Search for the cell housing the specified text and yield its [X, Y] center coordinate. 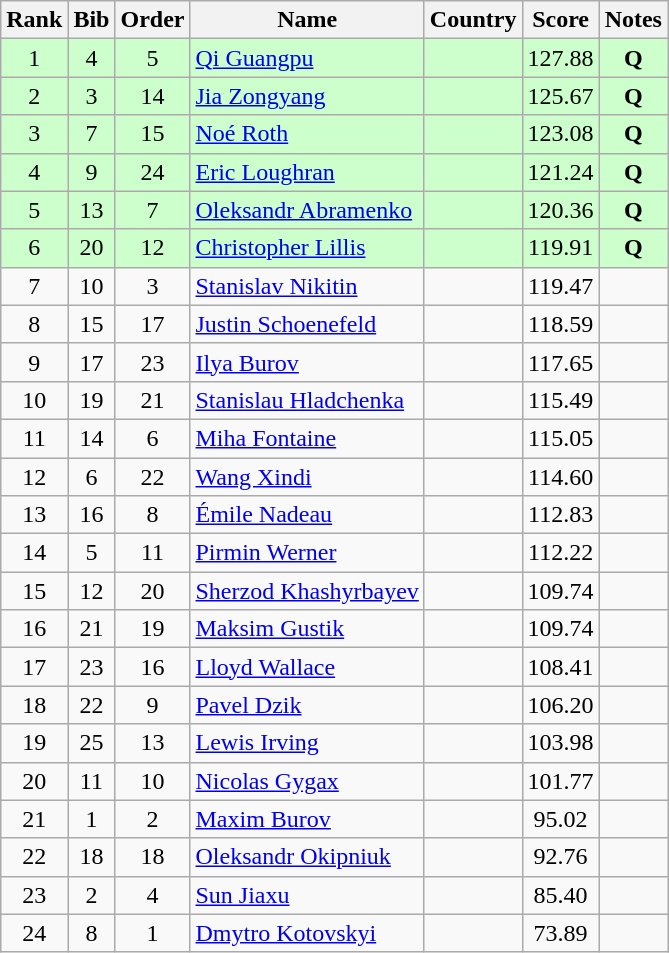
114.60 [560, 477]
127.88 [560, 58]
108.41 [560, 667]
73.89 [560, 933]
Lewis Irving [307, 743]
Maxim Burov [307, 819]
Maksim Gustik [307, 629]
Sherzod Khashyrbayev [307, 591]
Qi Guangpu [307, 58]
Country [473, 20]
95.02 [560, 819]
Oleksandr Okipniuk [307, 857]
Nicolas Gygax [307, 781]
121.24 [560, 172]
Name [307, 20]
112.22 [560, 553]
92.76 [560, 857]
120.36 [560, 210]
Ilya Burov [307, 362]
Pirmin Werner [307, 553]
Score [560, 20]
125.67 [560, 96]
118.59 [560, 324]
Stanislav Nikitin [307, 286]
Dmytro Kotovskyi [307, 933]
117.65 [560, 362]
Émile Nadeau [307, 515]
119.91 [560, 248]
119.47 [560, 286]
Lloyd Wallace [307, 667]
112.83 [560, 515]
Notes [633, 20]
123.08 [560, 134]
Oleksandr Abramenko [307, 210]
Stanislau Hladchenka [307, 400]
85.40 [560, 895]
Sun Jiaxu [307, 895]
Eric Loughran [307, 172]
Justin Schoenefeld [307, 324]
Christopher Lillis [307, 248]
106.20 [560, 705]
Wang Xindi [307, 477]
103.98 [560, 743]
Rank [34, 20]
Miha Fontaine [307, 438]
25 [92, 743]
Noé Roth [307, 134]
115.49 [560, 400]
Order [152, 20]
Pavel Dzik [307, 705]
Bib [92, 20]
Jia Zongyang [307, 96]
101.77 [560, 781]
115.05 [560, 438]
